Return (x, y) of the center of cell containing provided text 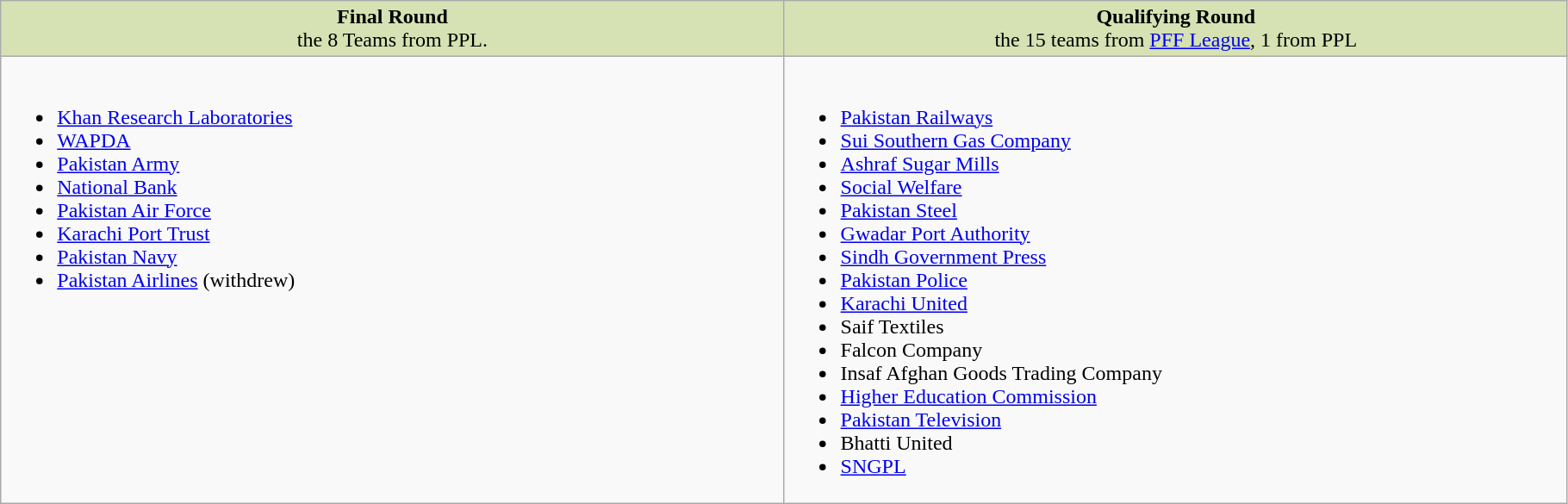
Khan Research LaboratoriesWAPDAPakistan ArmyNational BankPakistan Air ForceKarachi Port TrustPakistan NavyPakistan Airlines (withdrew) (393, 280)
Qualifying Roundthe 15 teams from PFF League, 1 from PPL (1175, 29)
Final Roundthe 8 Teams from PPL. (393, 29)
